Pinpoint the cell where the given text exists, returning its [x, y] midpoint coordinate. 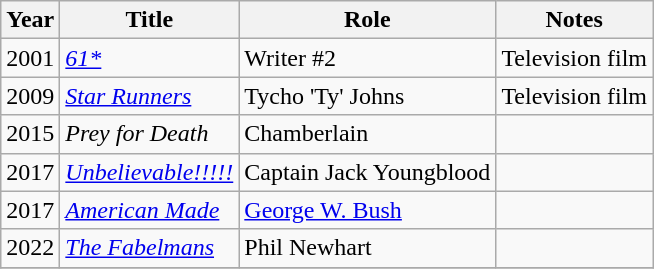
Tycho 'Ty' Johns [368, 96]
George W. Bush [368, 210]
61* [150, 58]
Prey for Death [150, 134]
Notes [574, 20]
The Fabelmans [150, 248]
2022 [30, 248]
Captain Jack Youngblood [368, 172]
Phil Newhart [368, 248]
American Made [150, 210]
Writer #2 [368, 58]
Chamberlain [368, 134]
2001 [30, 58]
Unbelievable!!!!! [150, 172]
Star Runners [150, 96]
2009 [30, 96]
Year [30, 20]
Title [150, 20]
2015 [30, 134]
Role [368, 20]
